Identify which cell holds the provided text, then report its (x, y) central coordinate. 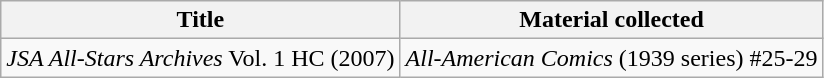
JSA All-Stars Archives Vol. 1 HC (2007) (200, 58)
Material collected (612, 20)
Title (200, 20)
All-American Comics (1939 series) #25-29 (612, 58)
